Extract the [X, Y] coordinate from the center of the cell holding the provided text.  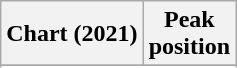
Peakposition [189, 34]
Chart (2021) [72, 34]
